Scan for the cell matching the given text and deliver its [x, y] coordinate at center. 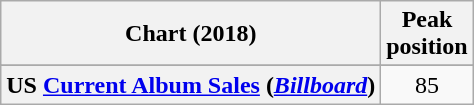
85 [427, 85]
Peakposition [427, 34]
Chart (2018) [191, 34]
US Current Album Sales (Billboard) [191, 85]
